Find where the given text appears and provide that cell's center as (X, Y) coordinate. 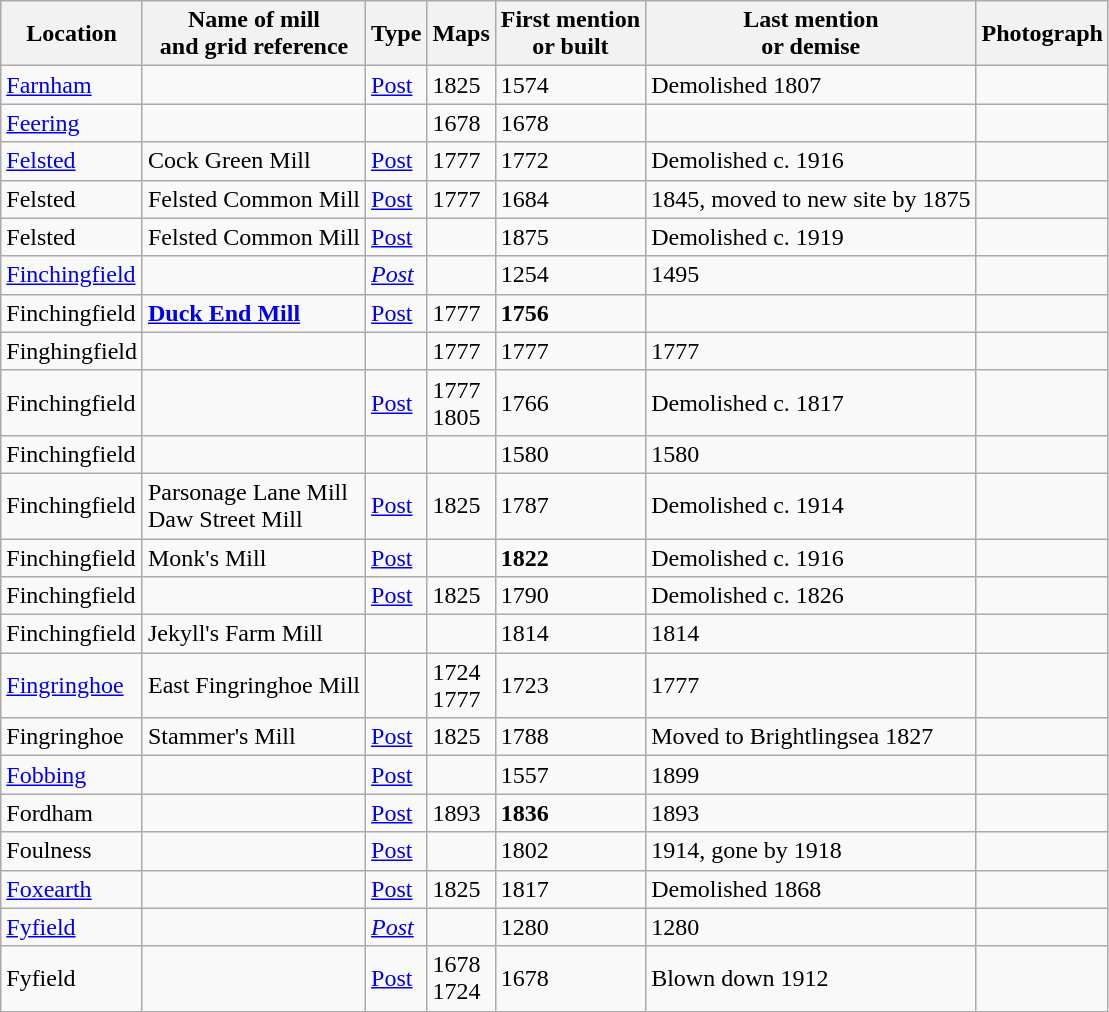
1788 (570, 737)
1802 (570, 851)
Moved to Brightlingsea 1827 (811, 737)
Feering (72, 123)
Duck End Mill (254, 313)
1822 (570, 557)
Finghingfield (72, 351)
Demolished c. 1826 (811, 596)
1914, gone by 1918 (811, 851)
Demolished c. 1914 (811, 506)
17241777 (461, 686)
Location (72, 34)
Name of milland grid reference (254, 34)
1254 (570, 275)
First mentionor built (570, 34)
Photograph (1042, 34)
1723 (570, 686)
Demolished c. 1919 (811, 237)
1817 (570, 889)
1772 (570, 161)
Foxearth (72, 889)
16781724 (461, 978)
1787 (570, 506)
1574 (570, 85)
Monk's Mill (254, 557)
Foulness (72, 851)
Last mention or demise (811, 34)
Jekyll's Farm Mill (254, 634)
East Fingringhoe Mill (254, 686)
1875 (570, 237)
1495 (811, 275)
Stammer's Mill (254, 737)
Farnham (72, 85)
Fobbing (72, 775)
1899 (811, 775)
Fordham (72, 813)
1845, moved to new site by 1875 (811, 199)
Parsonage Lane MillDaw Street Mill (254, 506)
Demolished 1868 (811, 889)
Demolished 1807 (811, 85)
Demolished c. 1817 (811, 402)
Maps (461, 34)
1557 (570, 775)
Cock Green Mill (254, 161)
Blown down 1912 (811, 978)
1766 (570, 402)
17771805 (461, 402)
1836 (570, 813)
Type (396, 34)
1684 (570, 199)
1790 (570, 596)
1756 (570, 313)
